Return the (x, y) coordinate for the center point of the cell that contains the specified text.  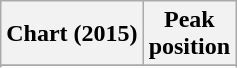
Chart (2015) (72, 34)
Peakposition (189, 34)
